Determine the (x, y) coordinate at the center of the cell enclosing the given text.  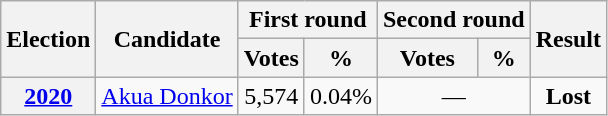
Candidate (167, 39)
Second round (454, 20)
Akua Donkor (167, 96)
Result (568, 39)
0.04% (340, 96)
— (454, 96)
5,574 (271, 96)
Election (48, 39)
Lost (568, 96)
2020 (48, 96)
First round (308, 20)
